Return [X, Y] of the center of cell containing provided text 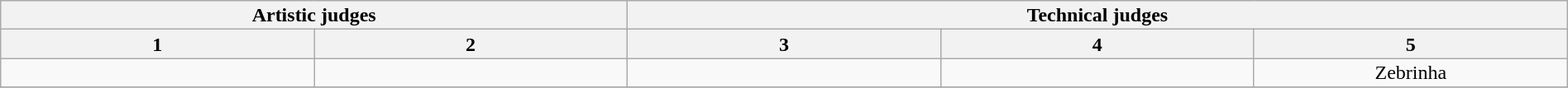
Zebrinha [1411, 72]
Artistic judges [314, 15]
Technical judges [1098, 15]
2 [471, 44]
5 [1411, 44]
4 [1097, 44]
3 [784, 44]
1 [157, 44]
